Find where the given text appears and provide that cell's center as [X, Y] coordinate. 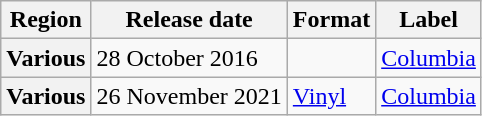
28 October 2016 [189, 58]
Format [331, 20]
Vinyl [331, 96]
Region [46, 20]
Release date [189, 20]
Label [429, 20]
26 November 2021 [189, 96]
